Provide the [X, Y] coordinate of the cell's center where the given text is located.  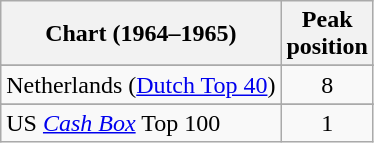
1 [327, 123]
US Cash Box Top 100 [141, 123]
Netherlands (Dutch Top 40) [141, 85]
Chart (1964–1965) [141, 34]
8 [327, 85]
Peakposition [327, 34]
